From the cell containing the given text, extract its center point as [x, y] coordinate. 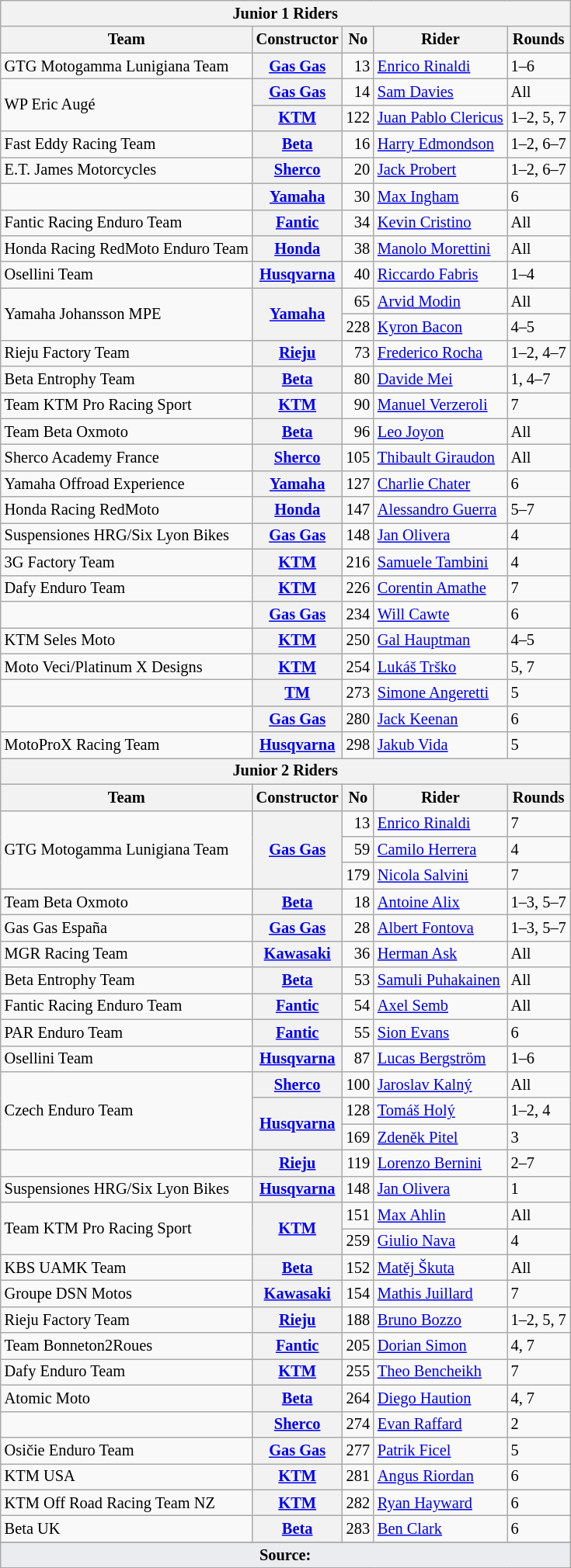
Honda Racing RedMoto Enduro Team [127, 248]
1–2, 4 [539, 1111]
90 [358, 405]
Leo Joyon [440, 432]
40 [358, 275]
147 [358, 510]
Kevin Cristino [440, 223]
Beta UK [127, 1528]
Samuli Puhakainen [440, 980]
234 [358, 614]
151 [358, 1216]
169 [358, 1137]
Kyron Bacon [440, 327]
34 [358, 223]
228 [358, 327]
KTM USA [127, 1476]
179 [358, 876]
54 [358, 1006]
14 [358, 92]
Samuele Tambini [440, 562]
3G Factory Team [127, 562]
Jaroslav Kalný [440, 1084]
Fast Eddy Racing Team [127, 144]
Matěj Škuta [440, 1268]
Yamaha Offroad Experience [127, 484]
16 [358, 144]
152 [358, 1268]
Diego Haution [440, 1398]
254 [358, 667]
1, 4–7 [539, 380]
5, 7 [539, 667]
264 [358, 1398]
Lorenzo Bernini [440, 1163]
Source: [286, 1555]
Tomáš Holý [440, 1111]
1–2, 4–7 [539, 353]
274 [358, 1424]
Zdeněk Pitel [440, 1137]
188 [358, 1320]
Jack Probert [440, 170]
18 [358, 902]
Yamaha Johansson MPE [127, 314]
E.T. James Motorcycles [127, 170]
Lucas Bergström [440, 1059]
TM [298, 692]
1–4 [539, 275]
Gal Hauptman [440, 640]
Herman Ask [440, 954]
259 [358, 1241]
Frederico Rocha [440, 353]
226 [358, 588]
Manuel Verzeroli [440, 405]
Team Bonneton2Roues [127, 1346]
Czech Enduro Team [127, 1110]
255 [358, 1372]
28 [358, 928]
216 [358, 562]
5–7 [539, 510]
2 [539, 1424]
Atomic Moto [127, 1398]
Ben Clark [440, 1528]
1 [539, 1189]
80 [358, 380]
Junior 1 Riders [286, 13]
273 [358, 692]
Patrik Ficel [440, 1450]
Sion Evans [440, 1032]
Giulio Nava [440, 1241]
280 [358, 719]
Harry Edmondson [440, 144]
Groupe DSN Motos [127, 1294]
KTM Seles Moto [127, 640]
Corentin Amathe [440, 588]
Will Cawte [440, 614]
KBS UAMK Team [127, 1268]
Alessandro Guerra [440, 510]
119 [358, 1163]
127 [358, 484]
Honda Racing RedMoto [127, 510]
Camilo Herrera [440, 849]
281 [358, 1476]
MotoProX Racing Team [127, 745]
36 [358, 954]
Dorian Simon [440, 1346]
277 [358, 1450]
PAR Enduro Team [127, 1032]
Junior 2 Riders [286, 771]
Simone Angeretti [440, 692]
Angus Riordan [440, 1476]
Jack Keenan [440, 719]
87 [358, 1059]
MGR Racing Team [127, 954]
Axel Semb [440, 1006]
Lukáš Trško [440, 667]
73 [358, 353]
105 [358, 457]
Ryan Hayward [440, 1503]
2–7 [539, 1163]
96 [358, 432]
100 [358, 1084]
Arvid Modin [440, 301]
Charlie Chater [440, 484]
53 [358, 980]
205 [358, 1346]
Moto Veci/Platinum X Designs [127, 667]
3 [539, 1137]
298 [358, 745]
122 [358, 118]
20 [358, 170]
Davide Mei [440, 380]
Sherco Academy France [127, 457]
Albert Fontova [440, 928]
65 [358, 301]
Jakub Vida [440, 745]
Thibault Giraudon [440, 457]
38 [358, 248]
Max Ingham [440, 196]
Evan Raffard [440, 1424]
250 [358, 640]
128 [358, 1111]
Sam Davies [440, 92]
282 [358, 1503]
Theo Bencheikh [440, 1372]
WP Eric Augé [127, 104]
Max Ahlin [440, 1216]
Riccardo Fabris [440, 275]
55 [358, 1032]
Juan Pablo Clericus [440, 118]
Bruno Bozzo [440, 1320]
KTM Off Road Racing Team NZ [127, 1503]
Nicola Salvini [440, 876]
154 [358, 1294]
Antoine Alix [440, 902]
Gas Gas España [127, 928]
Osičie Enduro Team [127, 1450]
Manolo Morettini [440, 248]
30 [358, 196]
Mathis Juillard [440, 1294]
283 [358, 1528]
59 [358, 849]
